Return (x, y) of the center of cell containing provided text 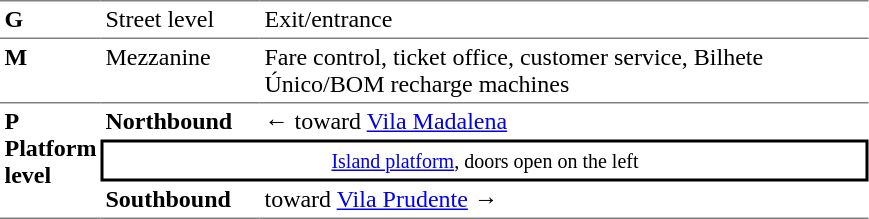
PPlatform level (50, 160)
Mezzanine (180, 70)
Island platform, doors open on the left (485, 161)
Fare control, ticket office, customer service, Bilhete Único/BOM recharge machines (564, 70)
G (50, 19)
Street level (180, 19)
← toward Vila Madalena (564, 121)
Exit/entrance (564, 19)
Northbound (180, 121)
M (50, 70)
